Capture the cell that displays the provided text and extract its (x, y) central coordinate. 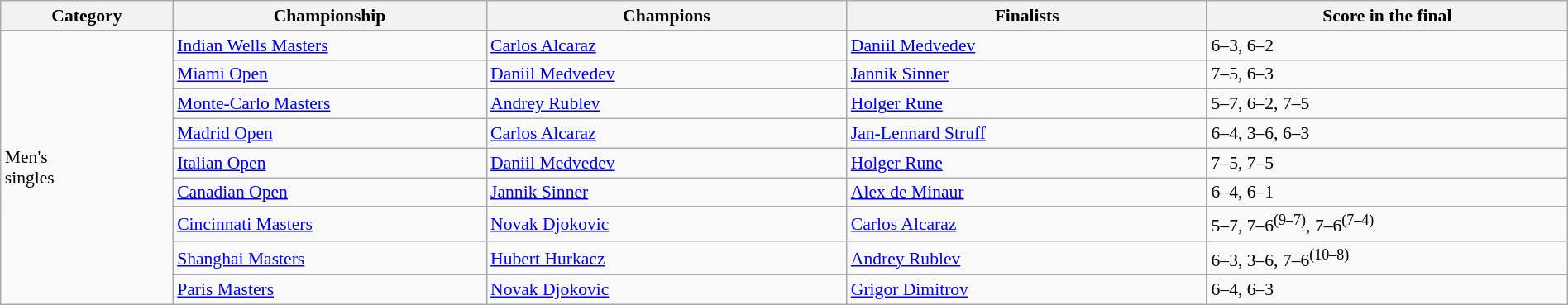
6–3, 6–2 (1387, 45)
Category (87, 16)
6–3, 3–6, 7–6(10–8) (1387, 258)
7–5, 6–3 (1387, 74)
Hubert Hurkacz (667, 258)
Finalists (1027, 16)
Championship (329, 16)
6–4, 6–3 (1387, 290)
Shanghai Masters (329, 258)
Monte-Carlo Masters (329, 104)
Paris Masters (329, 290)
Indian Wells Masters (329, 45)
6–4, 6–1 (1387, 193)
Alex de Minaur (1027, 193)
7–5, 7–5 (1387, 163)
Grigor Dimitrov (1027, 290)
5–7, 7–6(9–7), 7–6(7–4) (1387, 225)
Champions (667, 16)
Canadian Open (329, 193)
Score in the final (1387, 16)
Jan-Lennard Struff (1027, 134)
Italian Open (329, 163)
6–4, 3–6, 6–3 (1387, 134)
Madrid Open (329, 134)
Men'ssingles (87, 168)
Cincinnati Masters (329, 225)
5–7, 6–2, 7–5 (1387, 104)
Miami Open (329, 74)
